Detect which cell encompasses the target text, then output its (X, Y) center coordinate. 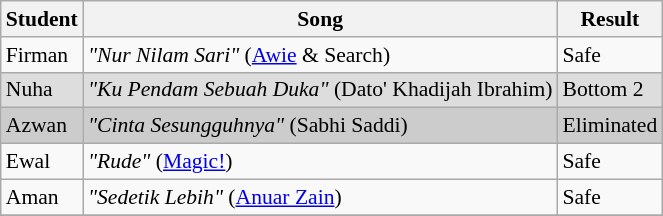
Azwan (42, 126)
Student (42, 19)
"Nur Nilam Sari" (Awie & Search) (320, 55)
Firman (42, 55)
Result (610, 19)
Eliminated (610, 126)
"Ku Pendam Sebuah Duka" (Dato' Khadijah Ibrahim) (320, 90)
"Rude" (Magic!) (320, 162)
Bottom 2 (610, 90)
"Cinta Sesungguhnya" (Sabhi Saddi) (320, 126)
Nuha (42, 90)
Ewal (42, 162)
"Sedetik Lebih" (Anuar Zain) (320, 197)
Aman (42, 197)
Song (320, 19)
